Locate the cell with the specified text and output its [X, Y] center coordinate. 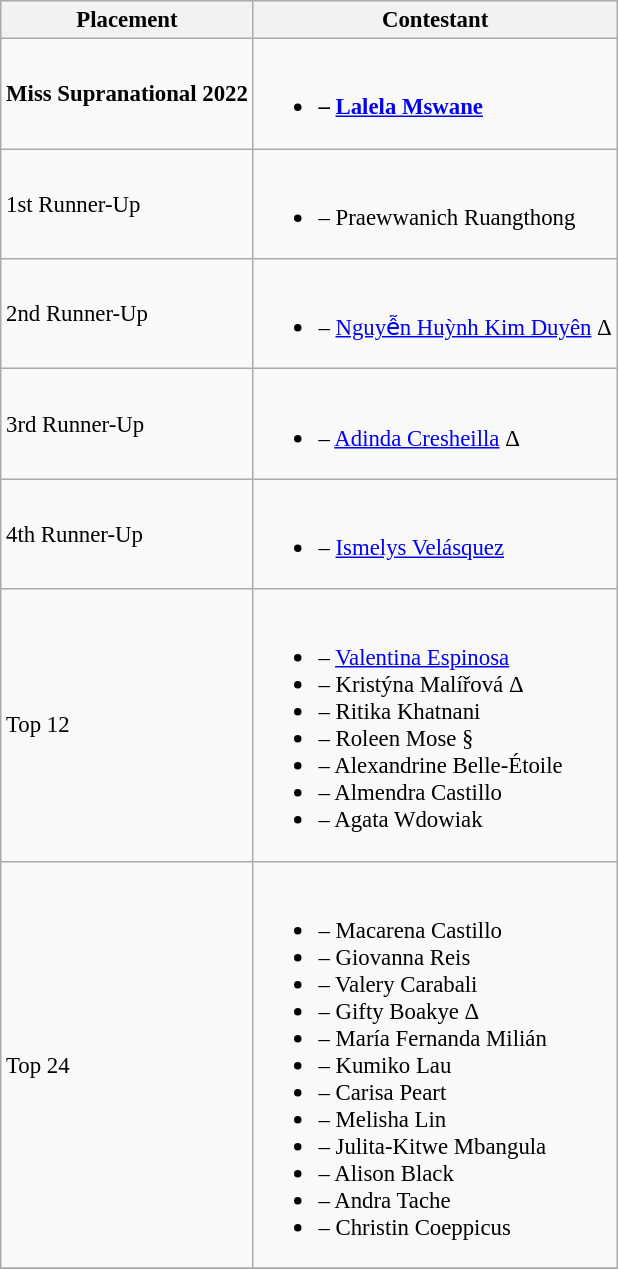
– Valentina Espinosa – Kristýna Malířová Δ – Ritika Khatnani – Roleen Mose § – Alexandrine Belle-Étoile – Almendra Castillo – Agata Wdowiak [435, 725]
4th Runner-Up [127, 534]
2nd Runner-Up [127, 314]
– Lalela Mswane [435, 94]
1st Runner-Up [127, 204]
Top 24 [127, 1064]
– Praewwanich Ruangthong [435, 204]
– Nguyễn Huỳnh Kim Duyên Δ [435, 314]
– Adinda Cresheilla Δ [435, 424]
Top 12 [127, 725]
3rd Runner-Up [127, 424]
Placement [127, 20]
– Ismelys Velásquez [435, 534]
Miss Supranational 2022 [127, 94]
Contestant [435, 20]
